For the text-containing cell, return its midpoint in (X, Y) coordinate format. 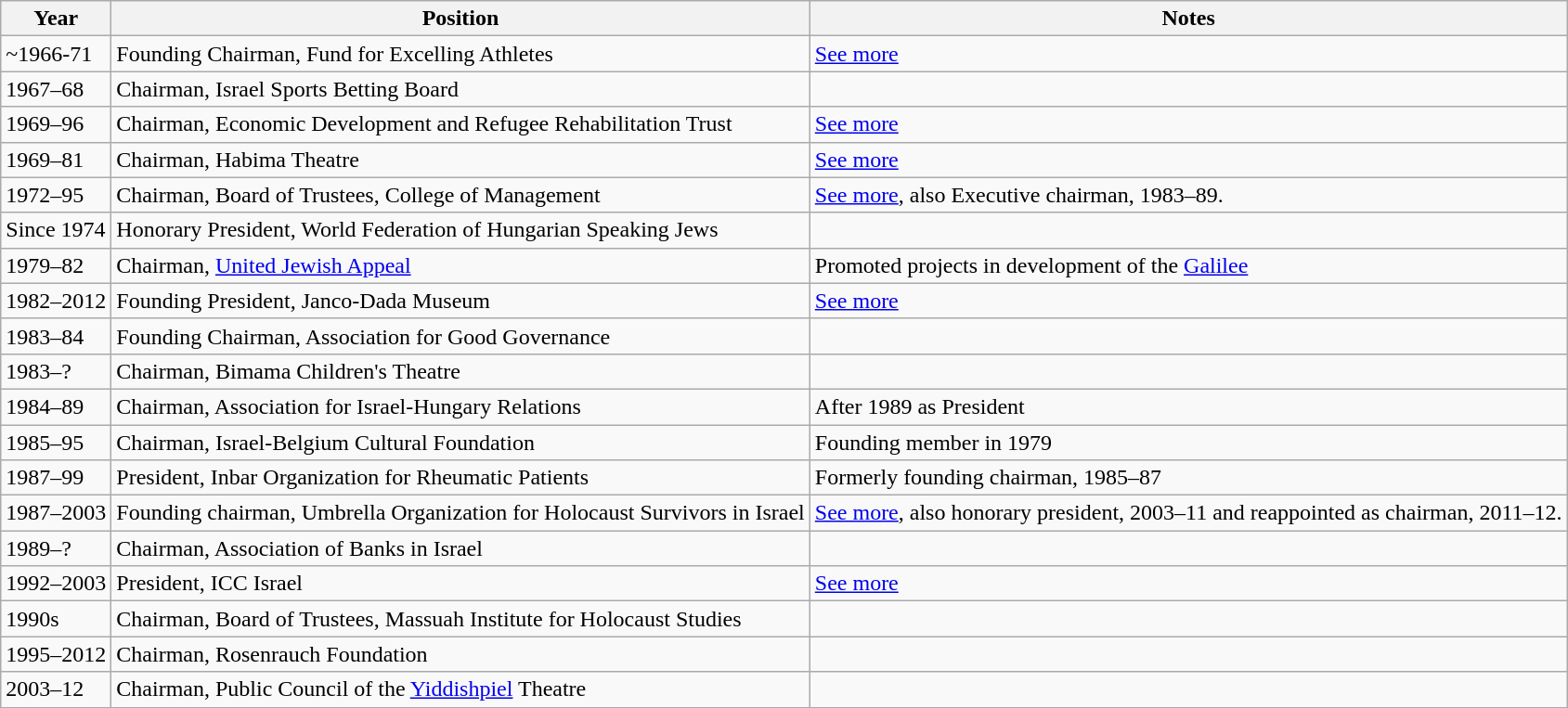
President, Inbar Organization for Rheumatic Patients (460, 478)
~1966-71 (56, 54)
Notes (1188, 19)
Chairman, Association of Banks in Israel (460, 548)
1969–96 (56, 124)
Promoted projects in development of the Galilee (1188, 265)
Formerly founding chairman, 1985–87 (1188, 478)
1982–2012 (56, 301)
Founding Chairman, Fund for Excelling Athletes (460, 54)
1989–? (56, 548)
Chairman, United Jewish Appeal (460, 265)
Chairman, Association for Israel-Hungary Relations (460, 406)
1972–95 (56, 195)
Since 1974 (56, 230)
President, ICC Israel (460, 584)
Chairman, Habima Theatre (460, 160)
1992–2003 (56, 584)
Founding President, Janco-Dada Museum (460, 301)
After 1989 as President (1188, 406)
Founding chairman, Umbrella Organization for Holocaust Survivors in Israel (460, 513)
Chairman, Public Council of the Yiddishpiel Theatre (460, 689)
1979–82 (56, 265)
Chairman, Israel-Belgium Cultural Foundation (460, 443)
Chairman, Board of Trustees, Massuah Institute for Holocaust Studies (460, 619)
Year (56, 19)
1984–89 (56, 406)
1987–99 (56, 478)
Honorary President, World Federation of Hungarian Speaking Jews (460, 230)
1967–68 (56, 89)
1983–84 (56, 336)
Founding member in 1979 (1188, 443)
1990s (56, 619)
1987–2003 (56, 513)
1995–2012 (56, 654)
Position (460, 19)
1969–81 (56, 160)
Chairman, Rosenrauch Foundation (460, 654)
Founding Chairman, Association for Good Governance (460, 336)
Chairman, Economic Development and Refugee Rehabilitation Trust (460, 124)
2003–12 (56, 689)
See more, also Executive chairman, 1983–89. (1188, 195)
1983–? (56, 371)
Chairman, Israel Sports Betting Board (460, 89)
1985–95 (56, 443)
Chairman, Bimama Children's Theatre (460, 371)
See more, also honorary president, 2003–11 and reappointed as chairman, 2011–12. (1188, 513)
Chairman, Board of Trustees, College of Management (460, 195)
